Locate the cell with the specified text and output its [x, y] center coordinate. 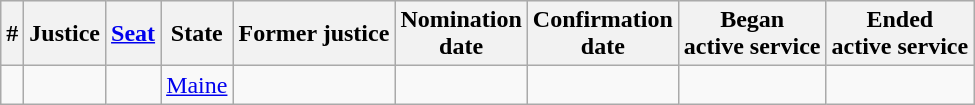
Seat [134, 34]
Nominationdate [461, 34]
# [12, 34]
Confirmationdate [602, 34]
State [197, 34]
Endedactive service [900, 34]
Beganactive service [752, 34]
Former justice [314, 34]
Maine [197, 85]
Justice [65, 34]
